Find where the given text appears and provide that cell's center as (x, y) coordinate. 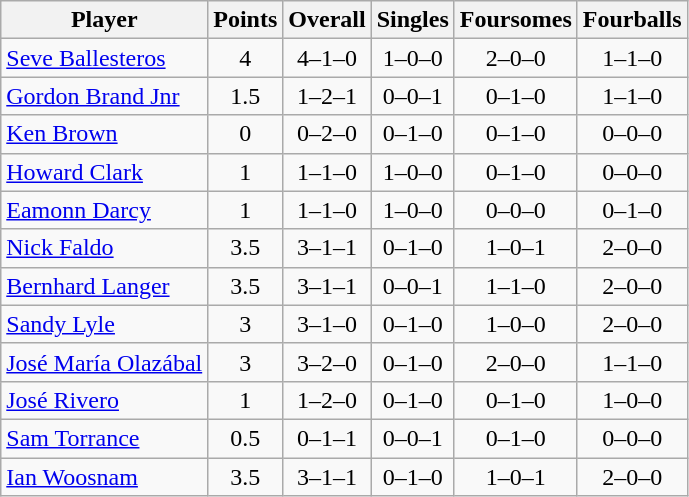
Bernhard Langer (104, 286)
Overall (327, 20)
Howard Clark (104, 172)
4–1–0 (327, 58)
4 (246, 58)
Gordon Brand Jnr (104, 96)
Nick Faldo (104, 248)
Player (104, 20)
Fourballs (632, 20)
Sam Torrance (104, 438)
Eamonn Darcy (104, 210)
3–1–0 (327, 324)
Points (246, 20)
0–1–1 (327, 438)
0–2–0 (327, 134)
Ken Brown (104, 134)
0 (246, 134)
José María Olazábal (104, 362)
Ian Woosnam (104, 477)
Foursomes (516, 20)
3–2–0 (327, 362)
1–2–0 (327, 400)
José Rivero (104, 400)
Singles (412, 20)
Seve Ballesteros (104, 58)
1–2–1 (327, 96)
Sandy Lyle (104, 324)
1.5 (246, 96)
0.5 (246, 438)
